Extract the [X, Y] coordinate from the center of the cell holding the provided text.  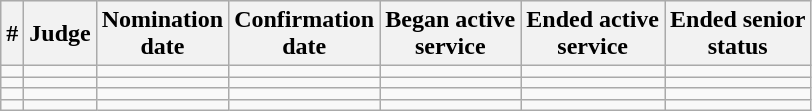
Ended activeservice [593, 34]
# [12, 34]
Judge [60, 34]
Confirmationdate [304, 34]
Ended seniorstatus [737, 34]
Nominationdate [162, 34]
Began activeservice [450, 34]
